Capture the cell that displays the provided text and extract its (X, Y) central coordinate. 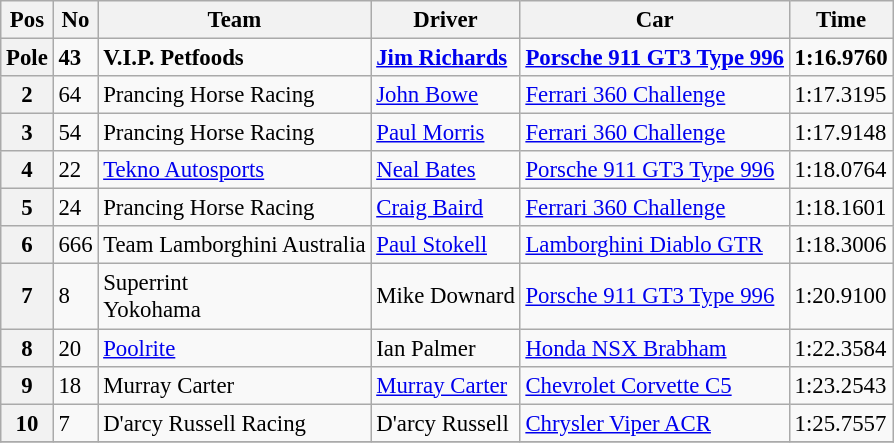
SuperrintYokohama (234, 296)
Honda NSX Brabham (654, 348)
20 (76, 348)
1:25.7557 (841, 423)
18 (76, 385)
Tekno Autosports (234, 170)
1:18.0764 (841, 170)
Pole (27, 58)
Time (841, 20)
Craig Baird (446, 208)
Poolrite (234, 348)
1:18.3006 (841, 245)
6 (27, 245)
1:17.3195 (841, 95)
1:20.9100 (841, 296)
Neal Bates (446, 170)
Mike Downard (446, 296)
3 (27, 133)
1:17.9148 (841, 133)
Jim Richards (446, 58)
D'arcy Russell Racing (234, 423)
24 (76, 208)
D'arcy Russell (446, 423)
54 (76, 133)
1:18.1601 (841, 208)
No (76, 20)
Team (234, 20)
1:23.2543 (841, 385)
5 (27, 208)
John Bowe (446, 95)
666 (76, 245)
4 (27, 170)
Ian Palmer (446, 348)
Paul Morris (446, 133)
43 (76, 58)
V.I.P. Petfoods (234, 58)
Chevrolet Corvette C5 (654, 385)
Paul Stokell (446, 245)
Pos (27, 20)
Chrysler Viper ACR (654, 423)
10 (27, 423)
Lamborghini Diablo GTR (654, 245)
22 (76, 170)
64 (76, 95)
Team Lamborghini Australia (234, 245)
9 (27, 385)
1:16.9760 (841, 58)
Driver (446, 20)
1:22.3584 (841, 348)
2 (27, 95)
Car (654, 20)
